Scan for the cell matching the given text and deliver its [x, y] coordinate at center. 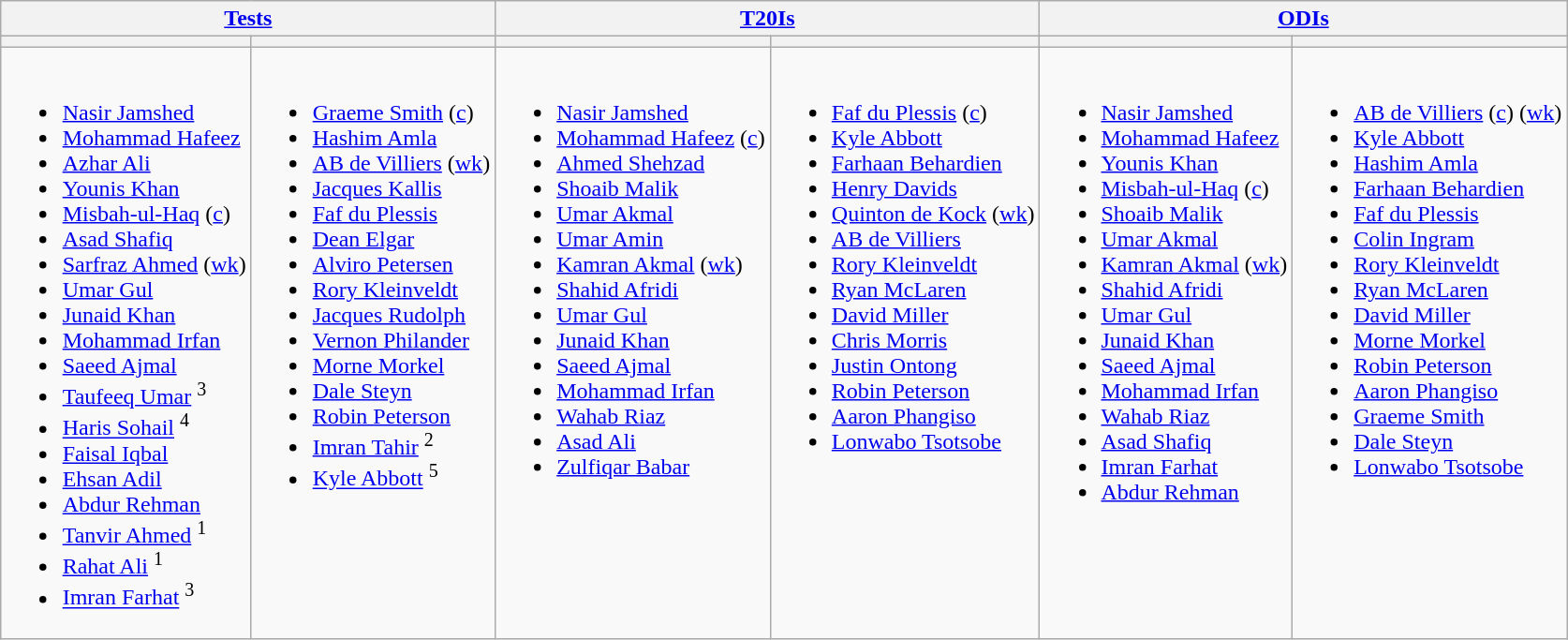
ODIs [1304, 19]
T20Is [768, 19]
Tests [248, 19]
